For the text-containing cell, return its midpoint in (x, y) coordinate format. 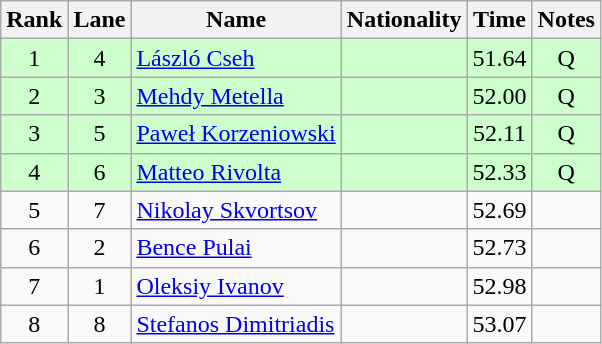
52.33 (500, 172)
László Cseh (236, 58)
Name (236, 20)
53.07 (500, 324)
52.11 (500, 134)
52.98 (500, 286)
Nationality (404, 20)
Notes (566, 20)
Lane (100, 20)
52.69 (500, 210)
Bence Pulai (236, 248)
Stefanos Dimitriadis (236, 324)
Paweł Korzeniowski (236, 134)
Matteo Rivolta (236, 172)
51.64 (500, 58)
52.00 (500, 96)
Mehdy Metella (236, 96)
Nikolay Skvortsov (236, 210)
Oleksiy Ivanov (236, 286)
52.73 (500, 248)
Rank (34, 20)
Time (500, 20)
